Determine the (X, Y) coordinate at the center of the cell enclosing the given text.  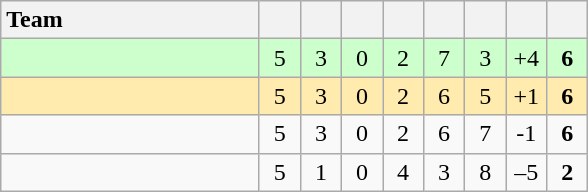
1 (320, 172)
–5 (526, 172)
+4 (526, 58)
+1 (526, 96)
8 (486, 172)
4 (402, 172)
Team (130, 20)
-1 (526, 134)
